Extract the [x, y] coordinate from the center of the cell holding the provided text.  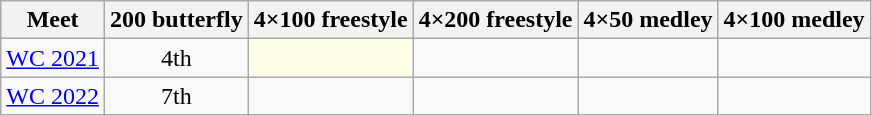
WC 2022 [53, 96]
200 butterfly [176, 20]
4×200 freestyle [496, 20]
Meet [53, 20]
WC 2021 [53, 58]
4×100 medley [794, 20]
4th [176, 58]
4×100 freestyle [330, 20]
4×50 medley [648, 20]
7th [176, 96]
